Capture the cell that displays the provided text and extract its [x, y] central coordinate. 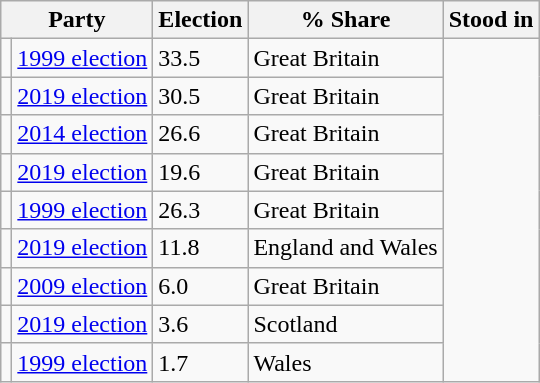
26.6 [200, 134]
1.7 [200, 362]
30.5 [200, 96]
3.6 [200, 324]
Scotland [346, 324]
19.6 [200, 172]
2014 election [82, 134]
Party [77, 20]
% Share [346, 20]
Stood in [491, 20]
26.3 [200, 210]
11.8 [200, 248]
33.5 [200, 58]
2009 election [82, 286]
6.0 [200, 286]
England and Wales [346, 248]
Election [200, 20]
Wales [346, 362]
